Scan for the cell matching the given text and deliver its (X, Y) coordinate at center. 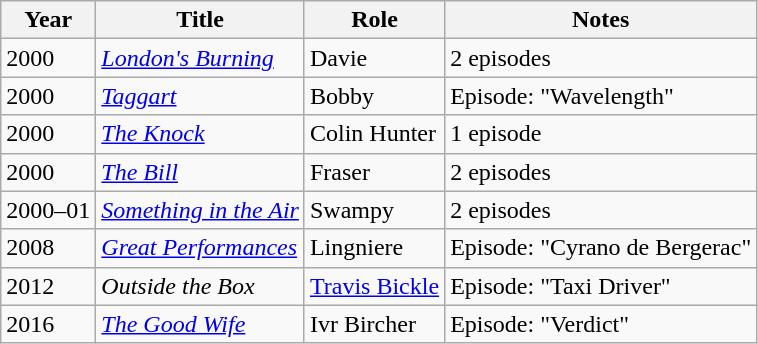
Notes (601, 20)
Swampy (374, 210)
Fraser (374, 172)
2012 (48, 286)
Role (374, 20)
Colin Hunter (374, 134)
Ivr Bircher (374, 324)
The Bill (200, 172)
Episode: "Verdict" (601, 324)
Davie (374, 58)
Episode: "Cyrano de Bergerac" (601, 248)
Something in the Air (200, 210)
Bobby (374, 96)
Taggart (200, 96)
1 episode (601, 134)
Title (200, 20)
Outside the Box (200, 286)
Episode: "Taxi Driver" (601, 286)
Episode: "Wavelength" (601, 96)
The Good Wife (200, 324)
Year (48, 20)
Lingniere (374, 248)
2016 (48, 324)
London's Burning (200, 58)
2000–01 (48, 210)
2008 (48, 248)
The Knock (200, 134)
Great Performances (200, 248)
Travis Bickle (374, 286)
